Return [x, y] of the center of cell containing provided text 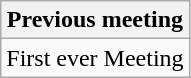
Previous meeting [95, 20]
First ever Meeting [95, 58]
